For the text-containing cell, return its midpoint in (X, Y) coordinate format. 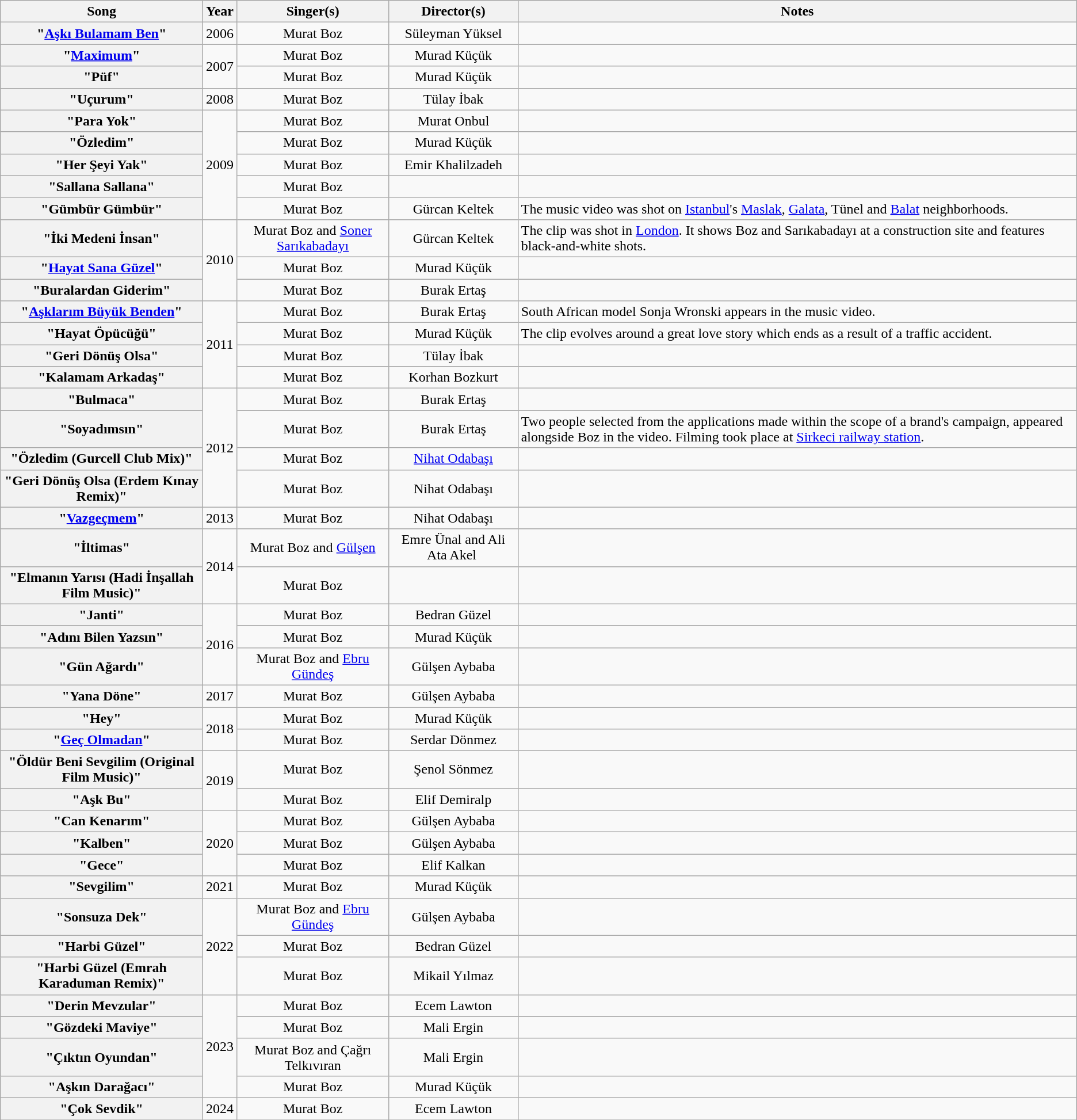
2009 (220, 165)
Director(s) (453, 12)
Mikail Yılmaz (453, 976)
2007 (220, 66)
2010 (220, 260)
"Geç Olmadan" (102, 740)
2013 (220, 518)
Murat Boz and Çağrı Telkıvıran (312, 1057)
"Para Yok" (102, 121)
2012 (220, 448)
Murat Boz and Soner Sarıkabadayı (312, 238)
"Her Şeyi Yak" (102, 165)
"Derin Mevzular" (102, 1005)
2024 (220, 1108)
"Geri Dönüş Olsa (Erdem Kınay Remix)" (102, 488)
"Kalamam Arkadaş" (102, 378)
2017 (220, 696)
"Elmanın Yarısı (Hadi İnşallah Film Music)" (102, 585)
"Janti" (102, 615)
The clip evolves around a great love story which ends as a result of a traffic accident. (797, 334)
2021 (220, 887)
"Adını Bilen Yazsın" (102, 637)
"Hayat Öpücüğü" (102, 334)
Emre Ünal and Ali Ata Akel (453, 548)
2019 (220, 780)
The clip was shot in London. It shows Boz and Sarıkabadayı at a construction site and features black-and-white shots. (797, 238)
South African model Sonja Wronski appears in the music video. (797, 312)
"Hey" (102, 718)
"Çıktın Oyundan" (102, 1057)
Notes (797, 12)
"Aşkı Bulamam Ben" (102, 33)
"Geri Dönüş Olsa" (102, 356)
"Sallana Sallana" (102, 186)
Song (102, 12)
Korhan Bozkurt (453, 378)
Süleyman Yüksel (453, 33)
2008 (220, 99)
"Aşk Bu" (102, 799)
"Kalben" (102, 843)
"Harbi Güzel" (102, 946)
"Uçurum" (102, 99)
"Can Kenarım" (102, 821)
"Öldür Beni Sevgilim (Original Film Music)" (102, 770)
"Gümbür Gümbür" (102, 208)
"Püf" (102, 77)
"Gözdeki Maviye" (102, 1027)
2011 (220, 345)
The music video was shot on Istanbul's Maslak, Galata, Tünel and Balat neighborhoods. (797, 208)
Emir Khalilzadeh (453, 165)
"Vazgeçmem" (102, 518)
"İki Medeni İnsan" (102, 238)
"Özledim (Gurcell Club Mix)" (102, 459)
"Çok Sevdik" (102, 1108)
"İltimas" (102, 548)
Singer(s) (312, 12)
"Gece" (102, 865)
2023 (220, 1046)
Year (220, 12)
"Aşklarım Büyük Benden" (102, 312)
"Özledim" (102, 143)
"Hayat Sana Güzel" (102, 268)
2016 (220, 645)
Serdar Dönmez (453, 740)
"Sonsuza Dek" (102, 916)
Şenol Sönmez (453, 770)
"Sevgilim" (102, 887)
"Bulmaca" (102, 399)
2006 (220, 33)
Murat Boz and Gülşen (312, 548)
Elif Kalkan (453, 865)
"Gün Ağardı" (102, 666)
"Maximum" (102, 55)
Elif Demiralp (453, 799)
2018 (220, 729)
"Buralardan Giderim" (102, 289)
"Soyadımsın" (102, 429)
"Yana Döne" (102, 696)
2020 (220, 843)
"Aşkın Darağacı" (102, 1087)
Murat Onbul (453, 121)
2014 (220, 566)
"Harbi Güzel (Emrah Karaduman Remix)" (102, 976)
2022 (220, 946)
